Provide the [X, Y] coordinate of the cell's center where the given text is located.  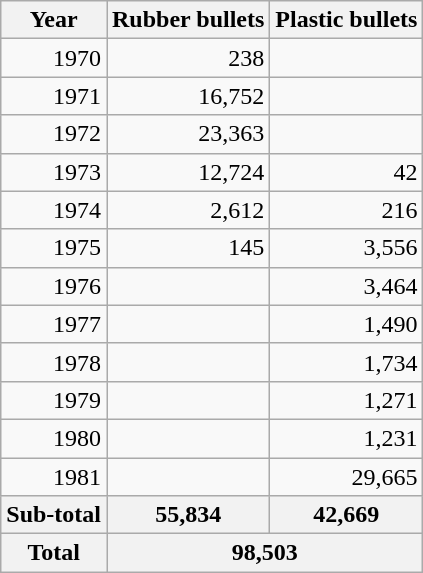
3,464 [346, 286]
98,503 [264, 553]
1974 [54, 210]
1,490 [346, 324]
Plastic bullets [346, 20]
1975 [54, 248]
1979 [54, 400]
1976 [54, 286]
1971 [54, 96]
23,363 [188, 134]
1970 [54, 58]
3,556 [346, 248]
42 [346, 172]
12,724 [188, 172]
145 [188, 248]
Year [54, 20]
29,665 [346, 477]
Total [54, 553]
16,752 [188, 96]
1980 [54, 438]
Rubber bullets [188, 20]
1,231 [346, 438]
1981 [54, 477]
1978 [54, 362]
1,734 [346, 362]
216 [346, 210]
55,834 [188, 515]
1,271 [346, 400]
42,669 [346, 515]
1977 [54, 324]
238 [188, 58]
2,612 [188, 210]
1973 [54, 172]
Sub-total [54, 515]
1972 [54, 134]
